Capture the cell that displays the provided text and extract its (x, y) central coordinate. 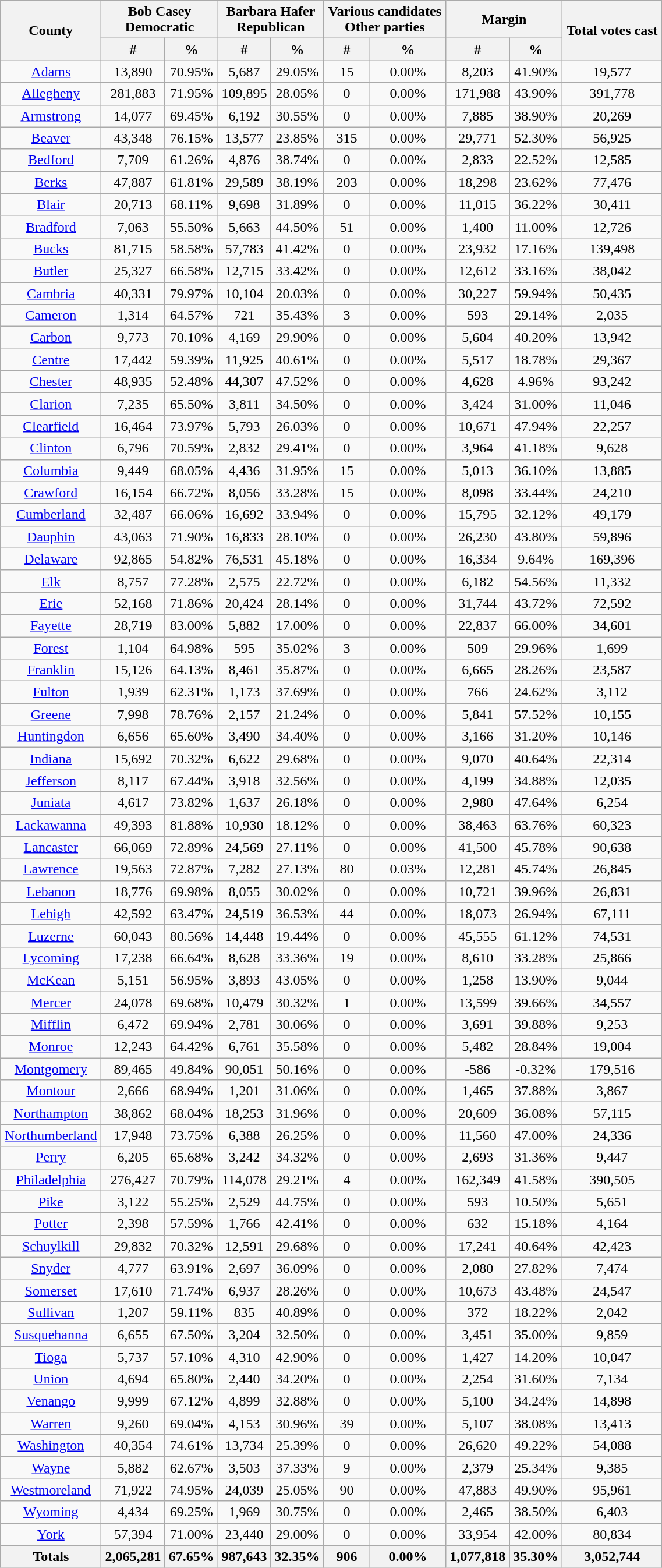
20.03% (297, 293)
38.90% (536, 116)
595 (245, 648)
28.05% (297, 94)
Pike (51, 1202)
74,531 (613, 936)
5,651 (613, 1202)
11.00% (536, 226)
6,622 (245, 759)
26.18% (297, 803)
22,257 (613, 426)
2,832 (245, 448)
13,885 (613, 470)
44,307 (245, 382)
509 (477, 648)
10,721 (477, 891)
3,811 (245, 404)
5,482 (477, 1047)
Columbia (51, 470)
Cambria (51, 293)
31.36% (536, 1158)
Chester (51, 382)
45.78% (536, 847)
62.67% (191, 1468)
4,899 (245, 1401)
3,893 (245, 980)
8,461 (245, 670)
9,044 (613, 980)
35.00% (536, 1335)
70.10% (191, 338)
17,610 (133, 1290)
24,039 (245, 1490)
25,327 (133, 271)
71.74% (191, 1290)
8,056 (245, 493)
78.76% (191, 714)
64.13% (191, 670)
5,517 (477, 360)
41,500 (477, 847)
71.90% (191, 537)
10,673 (477, 1290)
38.74% (297, 160)
81.88% (191, 825)
2,465 (477, 1512)
18,776 (133, 891)
35.87% (297, 670)
67.44% (191, 781)
12,035 (613, 781)
9.64% (536, 559)
18.22% (536, 1312)
47.00% (536, 1135)
987,643 (245, 1556)
Bradford (51, 226)
19.44% (297, 936)
Northumberland (51, 1135)
45,555 (477, 936)
Huntingdon (51, 737)
27.11% (297, 847)
Various candidatesOther parties (385, 20)
66.06% (191, 515)
2,693 (477, 1158)
Warren (51, 1424)
18,253 (245, 1113)
3,503 (245, 1468)
43.72% (536, 603)
23.62% (536, 182)
57.52% (536, 714)
43.80% (536, 537)
3,204 (245, 1335)
3,451 (477, 1335)
35.58% (297, 1047)
24,078 (133, 1002)
6,403 (613, 1512)
Bucks (51, 249)
69.45% (191, 116)
77,476 (613, 182)
721 (245, 316)
4 (347, 1180)
38.19% (297, 182)
2,697 (245, 1268)
34.40% (297, 737)
162,349 (477, 1180)
18,298 (477, 182)
766 (477, 692)
34,557 (613, 1002)
65.60% (191, 737)
-586 (477, 1069)
28.84% (536, 1047)
18.78% (536, 360)
47,883 (477, 1490)
6,388 (245, 1135)
8,055 (245, 891)
Northampton (51, 1113)
9,070 (477, 759)
47,887 (133, 182)
Perry (51, 1158)
29,771 (477, 138)
4,436 (245, 470)
30.32% (297, 1002)
42.90% (297, 1357)
69.94% (191, 1025)
1,766 (245, 1224)
64.98% (191, 648)
66.58% (191, 271)
6,182 (477, 581)
27.82% (536, 1268)
Juniata (51, 803)
2,398 (133, 1224)
43,063 (133, 537)
13,734 (245, 1446)
5,793 (245, 426)
32.88% (297, 1401)
10.50% (536, 1202)
7,282 (245, 869)
Indiana (51, 759)
44.50% (297, 226)
70.95% (191, 72)
83.00% (191, 625)
41.42% (297, 249)
Potter (51, 1224)
3,122 (133, 1202)
Fayette (51, 625)
10,146 (613, 737)
6,205 (133, 1158)
Union (51, 1379)
29,589 (245, 182)
28,719 (133, 625)
10,047 (613, 1357)
19,563 (133, 869)
45.18% (297, 559)
13.90% (536, 980)
16,154 (133, 493)
11,925 (245, 360)
42,592 (133, 914)
Clearfield (51, 426)
9,999 (133, 1401)
3,424 (477, 404)
10,930 (245, 825)
40,354 (133, 1446)
34.20% (297, 1379)
49.90% (536, 1490)
Franklin (51, 670)
49,393 (133, 825)
2,042 (613, 1312)
Philadelphia (51, 1180)
13,599 (477, 1002)
40.20% (536, 338)
34.88% (536, 781)
61.12% (536, 936)
6,796 (133, 448)
3,918 (245, 781)
14,077 (133, 116)
9 (347, 1468)
66.00% (536, 625)
Lehigh (51, 914)
26,845 (613, 869)
32.12% (536, 515)
90,638 (613, 847)
59,896 (613, 537)
Greene (51, 714)
Monroe (51, 1047)
203 (347, 182)
34,601 (613, 625)
8,098 (477, 493)
17.00% (297, 625)
15,126 (133, 670)
69.04% (191, 1424)
23,587 (613, 670)
93,242 (613, 382)
90 (347, 1490)
6,665 (477, 670)
34.24% (536, 1401)
Clarion (51, 404)
6,761 (245, 1047)
34.50% (297, 404)
49,179 (613, 515)
43.48% (536, 1290)
39 (347, 1424)
Lawrence (51, 869)
67,111 (613, 914)
56.95% (191, 980)
16,833 (245, 537)
2,529 (245, 1202)
11,332 (613, 581)
45.74% (536, 869)
44 (347, 914)
6,655 (133, 1335)
9,698 (245, 204)
391,778 (613, 94)
4,199 (477, 781)
Erie (51, 603)
Blair (51, 204)
15,692 (133, 759)
2,781 (245, 1025)
Clinton (51, 448)
58.58% (191, 249)
Mercer (51, 1002)
5,107 (477, 1424)
43.90% (536, 94)
18.12% (297, 825)
17,948 (133, 1135)
16,692 (245, 515)
29.21% (297, 1180)
Lackawanna (51, 825)
32.35% (297, 1556)
16,334 (477, 559)
3,867 (613, 1091)
24,547 (613, 1290)
Total votes cast (613, 30)
40,331 (133, 293)
25.34% (536, 1468)
Schuylkill (51, 1246)
72,592 (613, 603)
66.64% (191, 958)
20,713 (133, 204)
33.94% (297, 515)
Lancaster (51, 847)
9,859 (613, 1335)
65.80% (191, 1379)
Fulton (51, 692)
39.88% (536, 1025)
72.89% (191, 847)
4,876 (245, 160)
24.62% (536, 692)
66,069 (133, 847)
Bedford (51, 160)
Lycoming (51, 958)
23,440 (245, 1534)
38,042 (613, 271)
Luzerne (51, 936)
29,832 (133, 1246)
65.68% (191, 1158)
2,379 (477, 1468)
8,628 (245, 958)
5,737 (133, 1357)
13,942 (613, 338)
York (51, 1534)
9,260 (133, 1424)
Jefferson (51, 781)
29.00% (297, 1534)
80.56% (191, 936)
31.95% (297, 470)
74.95% (191, 1490)
1,173 (245, 692)
67.50% (191, 1335)
69.98% (191, 891)
1,258 (477, 980)
114,078 (245, 1180)
55.50% (191, 226)
38.08% (536, 1424)
77.28% (191, 581)
80,834 (613, 1534)
Elk (51, 581)
33.36% (297, 958)
57,115 (613, 1113)
54,088 (613, 1446)
7,709 (133, 160)
26,831 (613, 891)
Wayne (51, 1468)
10,479 (245, 1002)
Adams (51, 72)
67.12% (191, 1401)
52.48% (191, 382)
57.59% (191, 1224)
29.41% (297, 448)
9,253 (613, 1025)
11,015 (477, 204)
1,400 (477, 226)
30.55% (297, 116)
5,604 (477, 338)
37.33% (297, 1468)
Venango (51, 1401)
Bob CaseyDemocratic (160, 20)
3,490 (245, 737)
632 (477, 1224)
25.05% (297, 1490)
10,671 (477, 426)
63.47% (191, 914)
26.94% (536, 914)
28.10% (297, 537)
26,230 (477, 537)
4,777 (133, 1268)
Cumberland (51, 515)
64.57% (191, 316)
69.68% (191, 1002)
81,715 (133, 249)
35.43% (297, 316)
25.39% (297, 1446)
19,004 (613, 1047)
2,833 (477, 160)
63.76% (536, 825)
7,063 (133, 226)
76,531 (245, 559)
Snyder (51, 1268)
4,434 (133, 1512)
Somerset (51, 1290)
32.56% (297, 781)
6,656 (133, 737)
11,560 (477, 1135)
2,254 (477, 1379)
5,663 (245, 226)
Berks (51, 182)
Crawford (51, 493)
Montgomery (51, 1069)
39.96% (536, 891)
41.90% (536, 72)
29.05% (297, 72)
Mifflin (51, 1025)
8,610 (477, 958)
1,077,818 (477, 1556)
109,895 (245, 94)
54.56% (536, 581)
55.25% (191, 1202)
2,157 (245, 714)
31.00% (536, 404)
36.10% (536, 470)
22.72% (297, 581)
Carbon (51, 338)
30.02% (297, 891)
48,935 (133, 382)
73.75% (191, 1135)
12,612 (477, 271)
390,505 (613, 1180)
33.44% (536, 493)
68.05% (191, 470)
9,773 (133, 338)
38.50% (536, 1512)
76.15% (191, 138)
5,841 (477, 714)
1,699 (613, 648)
29.90% (297, 338)
61.81% (191, 182)
8,117 (133, 781)
20,269 (613, 116)
80 (347, 869)
79.97% (191, 293)
2,035 (613, 316)
68.04% (191, 1113)
Sullivan (51, 1312)
31.89% (297, 204)
95,961 (613, 1490)
3,052,744 (613, 1556)
6,192 (245, 116)
51 (347, 226)
49.84% (191, 1069)
31,744 (477, 603)
Butler (51, 271)
71.00% (191, 1534)
24,569 (245, 847)
10,155 (613, 714)
70.79% (191, 1180)
30,227 (477, 293)
90,051 (245, 1069)
33.42% (297, 271)
33,954 (477, 1534)
9,449 (133, 470)
9,628 (613, 448)
Westmoreland (51, 1490)
6,937 (245, 1290)
5,151 (133, 980)
23,932 (477, 249)
4,310 (245, 1357)
64.42% (191, 1047)
4,164 (613, 1224)
29,367 (613, 360)
52.30% (536, 138)
19 (347, 958)
40.61% (297, 360)
281,883 (133, 94)
12,585 (613, 160)
1,969 (245, 1512)
13,413 (613, 1424)
22,837 (477, 625)
2,666 (133, 1091)
12,726 (613, 226)
7,235 (133, 404)
73.97% (191, 426)
2,980 (477, 803)
7,474 (613, 1268)
1,427 (477, 1357)
1,207 (133, 1312)
47.64% (536, 803)
52,168 (133, 603)
20,609 (477, 1113)
14,448 (245, 936)
30.75% (297, 1512)
36.08% (536, 1113)
41.58% (536, 1180)
15,795 (477, 515)
74.61% (191, 1446)
4,694 (133, 1379)
47.94% (536, 426)
68.11% (191, 204)
42,423 (613, 1246)
179,516 (613, 1069)
14,898 (613, 1401)
18,073 (477, 914)
43.05% (297, 980)
31.60% (536, 1379)
24,210 (613, 493)
72.87% (191, 869)
1,637 (245, 803)
69.25% (191, 1512)
66.72% (191, 493)
Forest (51, 648)
11,046 (613, 404)
29.14% (536, 316)
71,922 (133, 1490)
71.86% (191, 603)
67.65% (191, 1556)
22.52% (536, 160)
89,465 (133, 1069)
42.00% (536, 1534)
Montour (51, 1091)
1,201 (245, 1091)
4,628 (477, 382)
40.89% (297, 1312)
9,385 (613, 1468)
7,998 (133, 714)
372 (477, 1312)
Tioga (51, 1357)
2,575 (245, 581)
35.30% (536, 1556)
57,394 (133, 1534)
36.09% (297, 1268)
31.20% (536, 737)
8,757 (133, 581)
68.94% (191, 1091)
1,314 (133, 316)
49.22% (536, 1446)
41.18% (536, 448)
71.95% (191, 94)
4,153 (245, 1424)
1,104 (133, 648)
59.11% (191, 1312)
62.31% (191, 692)
60,323 (613, 825)
17,238 (133, 958)
12,281 (477, 869)
19,577 (613, 72)
7,134 (613, 1379)
County (51, 30)
4.96% (536, 382)
-0.32% (536, 1069)
23.85% (297, 138)
30.96% (297, 1424)
42.41% (297, 1224)
59.94% (536, 293)
16,464 (133, 426)
5,013 (477, 470)
0.03% (408, 869)
57.10% (191, 1357)
6,472 (133, 1025)
24,336 (613, 1135)
7,885 (477, 116)
32.50% (297, 1335)
3,691 (477, 1025)
Cameron (51, 316)
31.06% (297, 1091)
10,104 (245, 293)
5,687 (245, 72)
15.18% (536, 1224)
Beaver (51, 138)
169,396 (613, 559)
65.50% (191, 404)
315 (347, 138)
60,043 (133, 936)
44.75% (297, 1202)
70.59% (191, 448)
Lebanon (51, 891)
906 (347, 1556)
50,435 (613, 293)
6,254 (613, 803)
Dauphin (51, 537)
Totals (51, 1556)
73.82% (191, 803)
31.96% (297, 1113)
3,242 (245, 1158)
26.03% (297, 426)
63.91% (191, 1268)
36.22% (536, 204)
1,939 (133, 692)
57,783 (245, 249)
4,169 (245, 338)
1,465 (477, 1091)
1 (347, 1002)
22,314 (613, 759)
35.02% (297, 648)
13,577 (245, 138)
25,866 (613, 958)
38,862 (133, 1113)
36.53% (297, 914)
Armstrong (51, 116)
835 (245, 1312)
47.52% (297, 382)
3,964 (477, 448)
14.20% (536, 1357)
27.13% (297, 869)
139,498 (613, 249)
20,424 (245, 603)
4,617 (133, 803)
59.39% (191, 360)
92,865 (133, 559)
Wyoming (51, 1512)
17,241 (477, 1246)
28.14% (297, 603)
9,447 (613, 1158)
8,203 (477, 72)
34.32% (297, 1158)
5,100 (477, 1401)
37.69% (297, 692)
3,166 (477, 737)
54.82% (191, 559)
171,988 (477, 94)
32,487 (133, 515)
Margin (504, 20)
61.26% (191, 160)
12,243 (133, 1047)
26,620 (477, 1446)
Washington (51, 1446)
43,348 (133, 138)
24,519 (245, 914)
12,715 (245, 271)
McKean (51, 980)
12,591 (245, 1246)
29.96% (536, 648)
17,442 (133, 360)
Delaware (51, 559)
21.24% (297, 714)
Susquehanna (51, 1335)
17.16% (536, 249)
13,890 (133, 72)
39.66% (536, 1002)
276,427 (133, 1180)
Centre (51, 360)
37.88% (536, 1091)
30.06% (297, 1025)
Allegheny (51, 94)
2,065,281 (133, 1556)
2,440 (245, 1379)
26.25% (297, 1135)
3,112 (613, 692)
30,411 (613, 204)
33.16% (536, 271)
50.16% (297, 1069)
Barbara HaferRepublican (271, 20)
2,080 (477, 1268)
38,463 (477, 825)
56,925 (613, 138)
